From the cell containing the given text, extract its center point as [X, Y] coordinate. 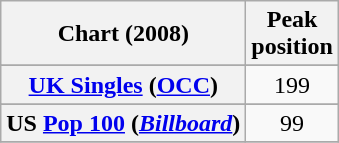
US Pop 100 (Billboard) [124, 123]
99 [292, 123]
UK Singles (OCC) [124, 85]
Chart (2008) [124, 34]
Peakposition [292, 34]
199 [292, 85]
